Locate the cell with the specified text and output its [X, Y] center coordinate. 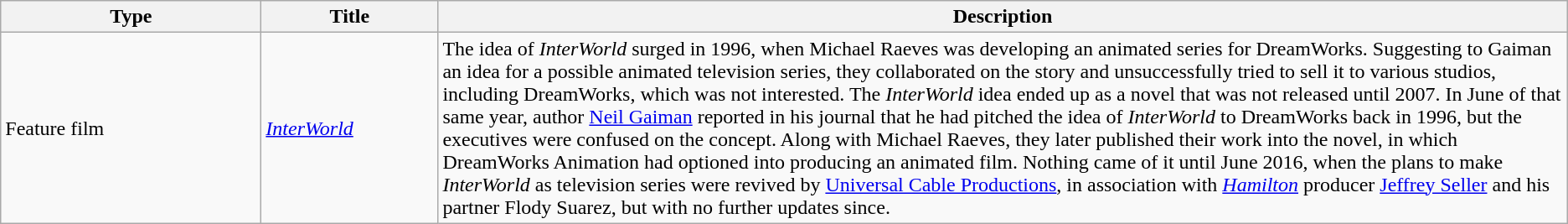
Description [1003, 17]
Type [131, 17]
Feature film [131, 128]
InterWorld [350, 128]
Title [350, 17]
